Extract the [X, Y] coordinate from the center of the cell holding the provided text.  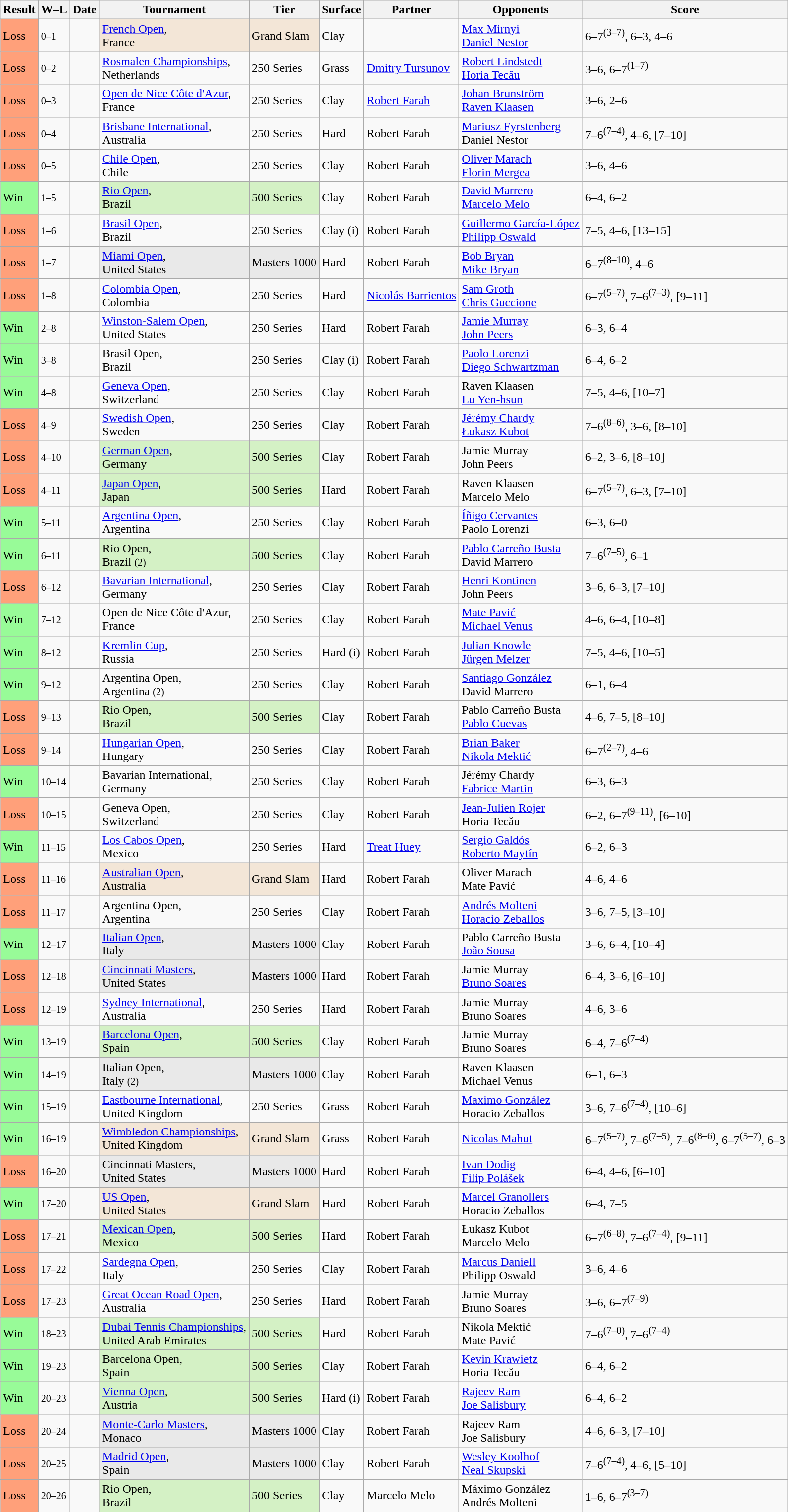
0–4 [54, 133]
Sergio Galdós Roberto Maytín [521, 847]
Partner [411, 10]
French Open, France [174, 36]
7–5, 4–6, [10–7] [685, 392]
1–6 [54, 230]
Oliver Marach Florin Mergea [521, 166]
Italian Open, Italy [174, 945]
4–6, 6–3, [7–10] [685, 1430]
Tier [284, 10]
Swedish Open, Sweden [174, 425]
Opponents [521, 10]
3–6, 6–7(1–7) [685, 68]
19–23 [54, 1365]
Score [685, 10]
7–6(7–4), 4–6, [7–10] [685, 133]
13–19 [54, 1041]
6–2, 3–6, [8–10] [685, 458]
3–6, 6–3, [7–10] [685, 587]
6–1, 6–4 [685, 684]
4–6, 7–5, [8–10] [685, 717]
Rio Open, Brazil (2) [174, 555]
12–18 [54, 976]
Date [85, 10]
7–5, 4–6, [10–5] [685, 652]
6–7(8–10), 4–6 [685, 262]
0–5 [54, 166]
0–1 [54, 36]
Pablo Carreño Busta Pablo Cuevas [521, 717]
4–9 [54, 425]
Marcelo Melo [411, 1496]
Wimbledon Championships, United Kingdom [174, 1139]
Oliver Marach Mate Pavić [521, 879]
6–3, 6–0 [685, 523]
Marcus Daniell Philipp Oswald [521, 1269]
Máximo González Andrés Molteni [521, 1496]
Nicolás Barrientos [411, 295]
Chile Open, Chile [174, 166]
Íñigo Cervantes Paolo Lorenzi [521, 523]
Argentina Open, Argentina (2) [174, 684]
1–5 [54, 197]
6–7(5–7), 7–6(7–3), [9–11] [685, 295]
4–6, 4–6 [685, 879]
Japan Open, Japan [174, 490]
Kremlin Cup, Russia [174, 652]
2–8 [54, 327]
Raven Klaasen Lu Yen-hsun [521, 392]
6–7(2–7), 4–6 [685, 749]
Nicolas Mahut [521, 1139]
Pablo Carreño Busta David Marrero [521, 555]
20–23 [54, 1398]
6–3, 6–3 [685, 782]
Brian Baker Nikola Mektić [521, 749]
3–8 [54, 360]
Result [19, 10]
Paolo Lorenzi Diego Schwartzman [521, 360]
6–12 [54, 587]
Great Ocean Road Open, Australia [174, 1301]
8–12 [54, 652]
Max Mirnyi Daniel Nestor [521, 36]
7–5, 4–6, [13–15] [685, 230]
Dmitry Tursunov [411, 68]
6–7(5–7), 7–6(7–5), 7–6(8–6), 6–7(5–7), 6–3 [685, 1139]
9–12 [54, 684]
3–6, 7–5, [3–10] [685, 912]
Raven Klaasen Marcelo Melo [521, 490]
Jérémy Chardy Fabrice Martin [521, 782]
Guillermo García-López Philipp Oswald [521, 230]
16–20 [54, 1171]
Wesley Koolhof Neal Skupski [521, 1463]
17–23 [54, 1301]
Hungarian Open, Hungary [174, 749]
17–21 [54, 1236]
Sardegna Open, Italy [174, 1269]
6–7(6–8), 7–6(7–4), [9–11] [685, 1236]
6–4, 3–6, [6–10] [685, 976]
3–6, 7–6(7–4), [10–6] [685, 1106]
9–14 [54, 749]
Julian Knowle Jürgen Melzer [521, 652]
Pablo Carreño Busta João Sousa [521, 945]
20–25 [54, 1463]
6–4, 7–5 [685, 1204]
Kevin Krawietz Horia Tecău [521, 1365]
6–3, 6–4 [685, 327]
14–19 [54, 1074]
Henri Kontinen John Peers [521, 587]
Johan Brunström Raven Klaasen [521, 101]
20–26 [54, 1496]
4–6, 3–6 [685, 1009]
Mexican Open, Mexico [174, 1236]
Ivan Dodig Filip Polášek [521, 1171]
Mate Pavić Michael Venus [521, 619]
0–2 [54, 68]
Maximo González Horacio Zeballos [521, 1106]
6–11 [54, 555]
Surface [342, 10]
Colombia Open, Colombia [174, 295]
4–11 [54, 490]
Andrés Molteni Horacio Zeballos [521, 912]
6–7(5–7), 6–3, [7–10] [685, 490]
Sydney International, Australia [174, 1009]
17–22 [54, 1269]
6–4, 7–6(7–4) [685, 1041]
Miami Open, United States [174, 262]
1–7 [54, 262]
1–8 [54, 295]
Eastbourne International, United Kingdom [174, 1106]
4–8 [54, 392]
Bob Bryan Mike Bryan [521, 262]
1–6, 6–7(3–7) [685, 1496]
Raven Klaasen Michael Venus [521, 1074]
0–3 [54, 101]
18–23 [54, 1333]
Marcel Granollers Horacio Zeballos [521, 1204]
12–17 [54, 945]
9–13 [54, 717]
Los Cabos Open, Mexico [174, 847]
6–7(3–7), 6–3, 4–6 [685, 36]
17–20 [54, 1204]
Winston-Salem Open, United States [174, 327]
11–15 [54, 847]
6–4, 4–6, [6–10] [685, 1171]
7–6(8–6), 3–6, [8–10] [685, 425]
6–2, 6–7(9–11), [6–10] [685, 814]
W–L [54, 10]
4–10 [54, 458]
15–19 [54, 1106]
Łukasz Kubot Marcelo Melo [521, 1236]
German Open, Germany [174, 458]
Rosmalen Championships, Netherlands [174, 68]
Italian Open, Italy (2) [174, 1074]
7–6(7–0), 7–6(7–4) [685, 1333]
Brisbane International, Australia [174, 133]
6–2, 6–3 [685, 847]
Vienna Open, Austria [174, 1398]
20–24 [54, 1430]
Dubai Tennis Championships, United Arab Emirates [174, 1333]
10–14 [54, 782]
12–19 [54, 1009]
3–6, 6–4, [10–4] [685, 945]
3–6, 6–7(7–9) [685, 1301]
5–11 [54, 523]
Australian Open, Australia [174, 879]
David Marrero Marcelo Melo [521, 197]
Jean-Julien Rojer Horia Tecău [521, 814]
US Open, United States [174, 1204]
11–17 [54, 912]
10–15 [54, 814]
6–1, 6–3 [685, 1074]
Treat Huey [411, 847]
Nikola Mektić Mate Pavić [521, 1333]
7–12 [54, 619]
7–6(7–4), 4–6, [5–10] [685, 1463]
Monte-Carlo Masters,Monaco [174, 1430]
11–16 [54, 879]
Santiago González David Marrero [521, 684]
16–19 [54, 1139]
7–6(7–5), 6–1 [685, 555]
Robert Lindstedt Horia Tecău [521, 68]
3–6, 2–6 [685, 101]
Mariusz Fyrstenberg Daniel Nestor [521, 133]
Sam Groth Chris Guccione [521, 295]
4–6, 6–4, [10–8] [685, 619]
Tournament [174, 10]
Jérémy Chardy Łukasz Kubot [521, 425]
Madrid Open,Spain [174, 1463]
